Scan for the cell matching the given text and deliver its (x, y) coordinate at center. 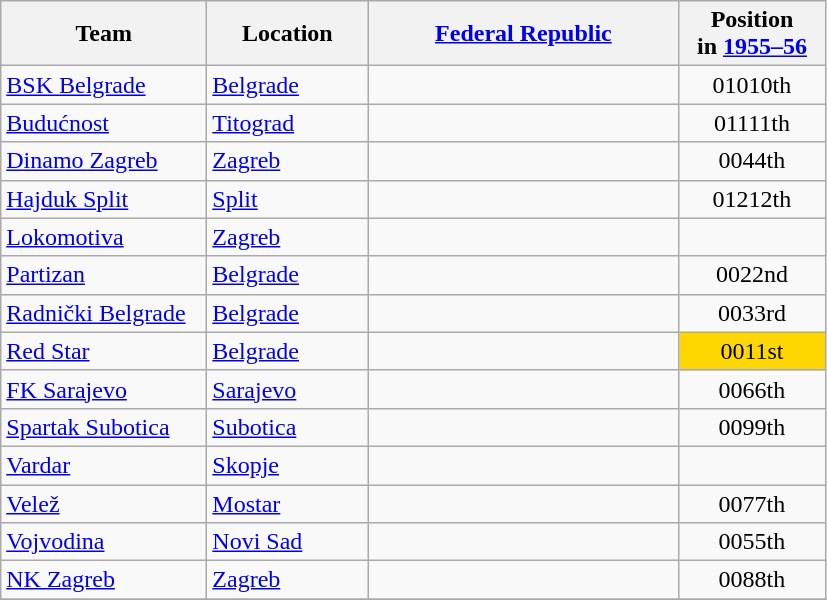
Spartak Subotica (104, 427)
Novi Sad (288, 542)
Location (288, 34)
0011st (752, 351)
0066th (752, 389)
Velež (104, 503)
0044th (752, 161)
Red Star (104, 351)
Mostar (288, 503)
Federal Republic (524, 34)
01212th (752, 199)
Team (104, 34)
0055th (752, 542)
Sarajevo (288, 389)
Skopje (288, 465)
0033rd (752, 313)
NK Zagreb (104, 580)
Positionin 1955–56 (752, 34)
0022nd (752, 275)
Vardar (104, 465)
BSK Belgrade (104, 85)
Radnički Belgrade (104, 313)
Subotica (288, 427)
01111th (752, 123)
Lokomotiva (104, 237)
Dinamo Zagreb (104, 161)
FK Sarajevo (104, 389)
Budućnost (104, 123)
Hajduk Split (104, 199)
01010th (752, 85)
Partizan (104, 275)
0077th (752, 503)
Vojvodina (104, 542)
Split (288, 199)
0099th (752, 427)
0088th (752, 580)
Titograd (288, 123)
